Return the [x, y] coordinate for the center point of the cell that contains the specified text.  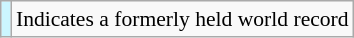
Indicates a formerly held world record [182, 19]
